Search for the cell housing the specified text and yield its [X, Y] center coordinate. 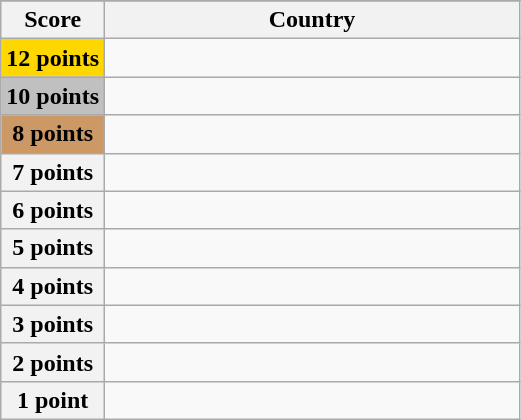
8 points [53, 134]
4 points [53, 286]
12 points [53, 58]
7 points [53, 172]
1 point [53, 400]
6 points [53, 210]
5 points [53, 248]
10 points [53, 96]
Score [53, 20]
Country [312, 20]
2 points [53, 362]
3 points [53, 324]
